Identify which cell holds the provided text, then report its (x, y) central coordinate. 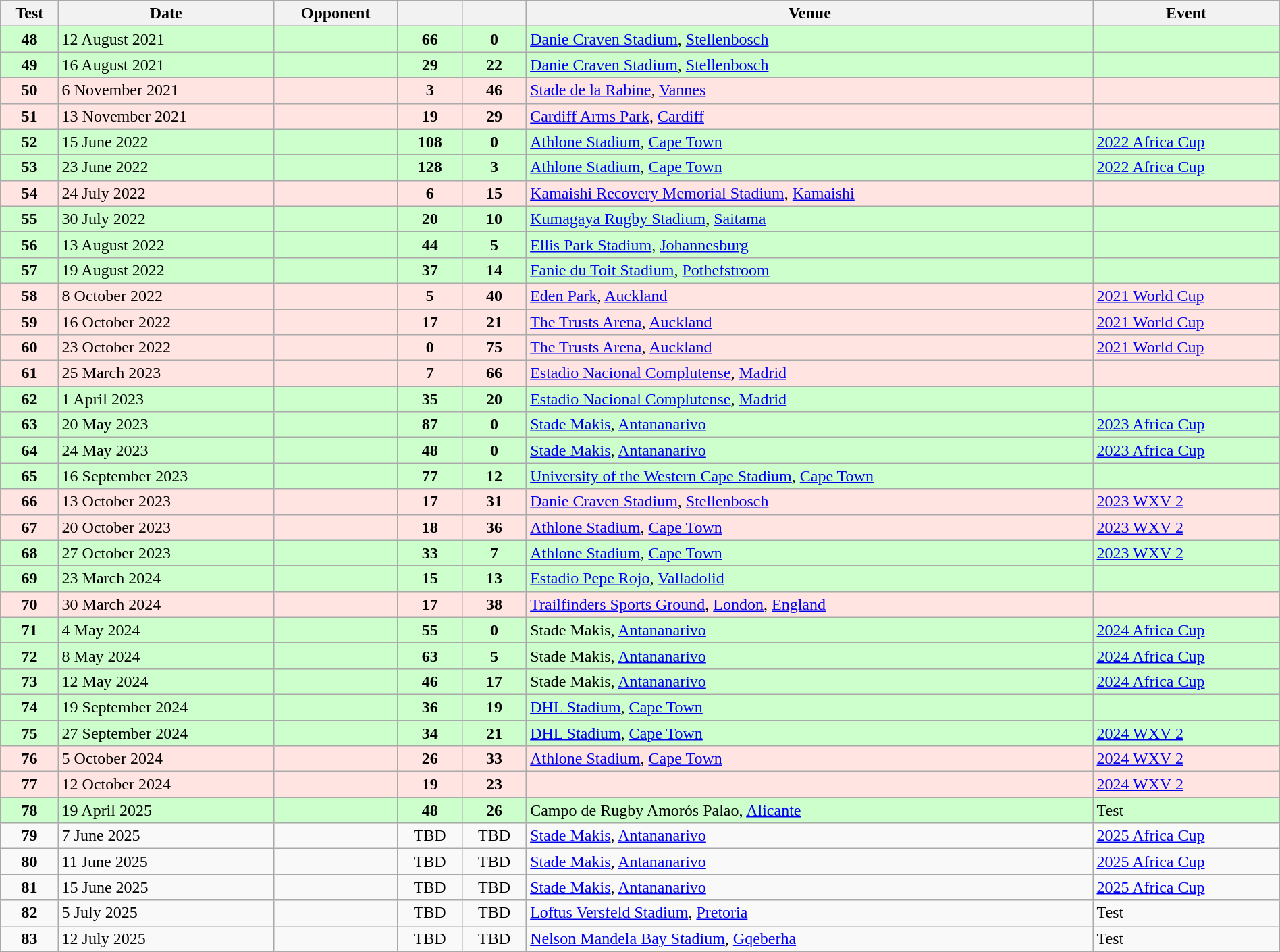
79 (30, 836)
60 (30, 348)
Estadio Pepe Rojo, Valladolid (810, 579)
University of the Western Cape Stadium, Cape Town (810, 476)
108 (429, 142)
11 June 2025 (166, 862)
59 (30, 322)
37 (429, 270)
58 (30, 296)
19 September 2024 (166, 707)
81 (30, 887)
67 (30, 527)
80 (30, 862)
44 (429, 244)
4 May 2024 (166, 630)
128 (429, 167)
6 November 2021 (166, 90)
51 (30, 116)
12 May 2024 (166, 681)
24 May 2023 (166, 450)
Ellis Park Stadium, Johannesburg (810, 244)
5 July 2025 (166, 913)
53 (30, 167)
Campo de Rugby Amorós Palao, Alicante (810, 810)
23 (494, 785)
Nelson Mandela Bay Stadium, Gqeberha (810, 938)
13 August 2022 (166, 244)
82 (30, 913)
10 (494, 219)
16 October 2022 (166, 322)
18 (429, 527)
52 (30, 142)
54 (30, 193)
50 (30, 90)
74 (30, 707)
Venue (810, 14)
31 (494, 502)
16 August 2021 (166, 65)
Trailfinders Sports Ground, London, England (810, 604)
8 October 2022 (166, 296)
83 (30, 938)
Event (1186, 14)
76 (30, 759)
19 August 2022 (166, 270)
Date (166, 14)
20 October 2023 (166, 527)
70 (30, 604)
27 September 2024 (166, 733)
23 June 2022 (166, 167)
64 (30, 450)
30 July 2022 (166, 219)
78 (30, 810)
30 March 2024 (166, 604)
Kumagaya Rugby Stadium, Saitama (810, 219)
68 (30, 553)
15 June 2025 (166, 887)
61 (30, 373)
57 (30, 270)
23 October 2022 (166, 348)
13 October 2023 (166, 502)
12 October 2024 (166, 785)
7 June 2025 (166, 836)
Fanie du Toit Stadium, Pothefstroom (810, 270)
25 March 2023 (166, 373)
69 (30, 579)
65 (30, 476)
5 October 2024 (166, 759)
14 (494, 270)
1 April 2023 (166, 399)
87 (429, 425)
13 (494, 579)
16 September 2023 (166, 476)
Eden Park, Auckland (810, 296)
Kamaishi Recovery Memorial Stadium, Kamaishi (810, 193)
72 (30, 656)
13 November 2021 (166, 116)
34 (429, 733)
49 (30, 65)
27 October 2023 (166, 553)
71 (30, 630)
Cardiff Arms Park, Cardiff (810, 116)
24 July 2022 (166, 193)
40 (494, 296)
Loftus Versfeld Stadium, Pretoria (810, 913)
Opponent (336, 14)
12 July 2025 (166, 938)
62 (30, 399)
73 (30, 681)
8 May 2024 (166, 656)
38 (494, 604)
15 June 2022 (166, 142)
35 (429, 399)
20 May 2023 (166, 425)
22 (494, 65)
12 (494, 476)
56 (30, 244)
12 August 2021 (166, 39)
19 April 2025 (166, 810)
6 (429, 193)
Stade de la Rabine, Vannes (810, 90)
23 March 2024 (166, 579)
